Capture the cell that displays the provided text and extract its [X, Y] central coordinate. 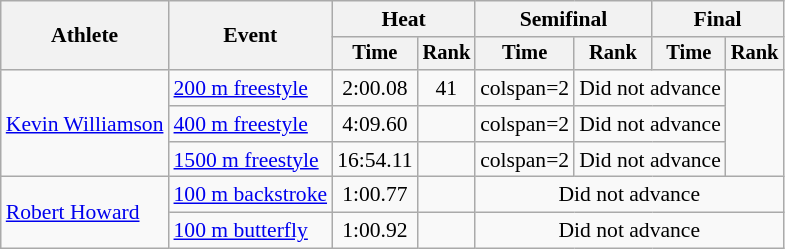
400 m freestyle [250, 124]
Athlete [85, 36]
100 m butterfly [250, 231]
Kevin Williamson [85, 124]
Semifinal [564, 19]
41 [447, 88]
16:54.11 [374, 160]
1:00.77 [374, 195]
1500 m freestyle [250, 160]
2:00.08 [374, 88]
Final [718, 19]
1:00.92 [374, 231]
200 m freestyle [250, 88]
Robert Howard [85, 212]
100 m backstroke [250, 195]
Event [250, 36]
4:09.60 [374, 124]
Heat [404, 19]
